Find where the given text appears and provide that cell's center as [X, Y] coordinate. 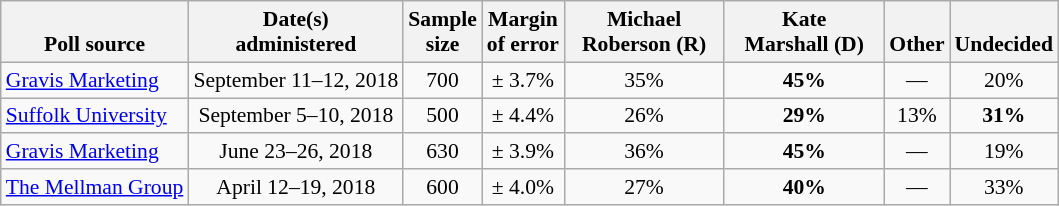
36% [644, 152]
Undecided [1004, 32]
Other [916, 32]
35% [644, 80]
600 [442, 187]
Poll source [95, 32]
Date(s)administered [296, 32]
27% [644, 187]
630 [442, 152]
June 23–26, 2018 [296, 152]
September 5–10, 2018 [296, 116]
± 3.7% [523, 80]
± 3.9% [523, 152]
13% [916, 116]
Samplesize [442, 32]
± 4.4% [523, 116]
700 [442, 80]
31% [1004, 116]
40% [804, 187]
26% [644, 116]
MichaelRoberson (R) [644, 32]
KateMarshall (D) [804, 32]
19% [1004, 152]
Marginof error [523, 32]
Suffolk University [95, 116]
± 4.0% [523, 187]
33% [1004, 187]
500 [442, 116]
20% [1004, 80]
April 12–19, 2018 [296, 187]
29% [804, 116]
September 11–12, 2018 [296, 80]
The Mellman Group [95, 187]
